Locate the cell with the specified text and output its (x, y) center coordinate. 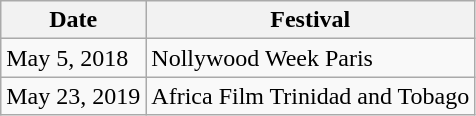
May 23, 2019 (74, 96)
Date (74, 20)
Festival (310, 20)
May 5, 2018 (74, 58)
Nollywood Week Paris (310, 58)
Africa Film Trinidad and Tobago (310, 96)
